Search for the cell housing the specified text and yield its (X, Y) center coordinate. 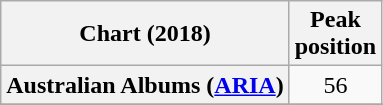
Australian Albums (ARIA) (145, 85)
Peakposition (335, 34)
56 (335, 85)
Chart (2018) (145, 34)
